Locate the cell with the specified text and output its (x, y) center coordinate. 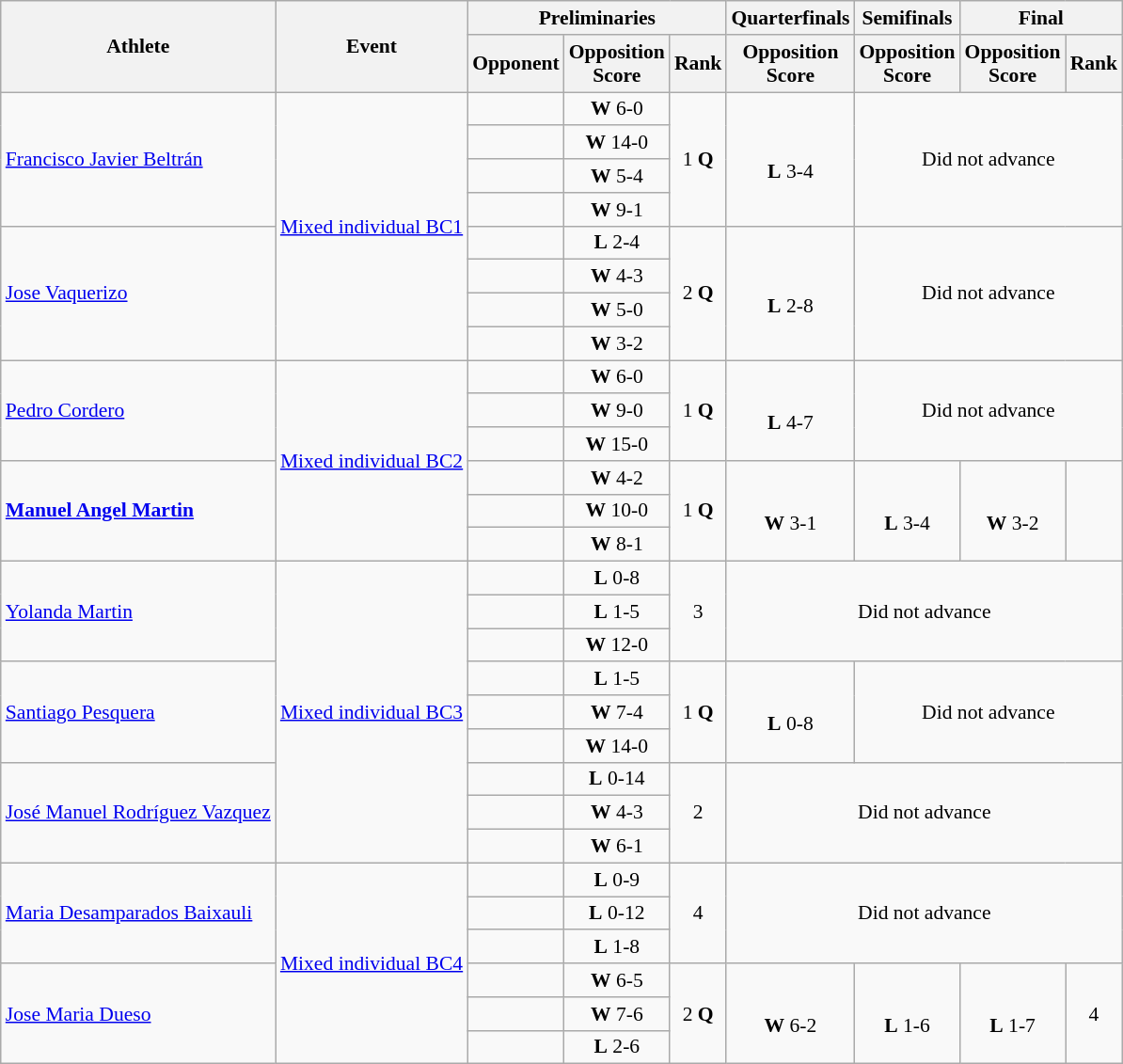
Pedro Cordero (138, 410)
W 6-1 (617, 847)
2 (698, 813)
W 15-0 (617, 444)
L 0-12 (617, 913)
José Manuel Rodríguez Vazquez (138, 813)
Santiago Pesquera (138, 713)
L 1-6 (907, 1014)
W 7-6 (617, 1014)
L 2-4 (617, 243)
Opponent (515, 64)
Athlete (138, 47)
W 5-4 (617, 176)
L 1-8 (617, 947)
L 4-7 (790, 410)
W 9-1 (617, 210)
Final (1042, 18)
W 3-1 (790, 512)
Preliminaries (596, 18)
Maria Desamparados Baixauli (138, 913)
Manuel Angel Martin (138, 512)
W 6-5 (617, 980)
Mixed individual BC3 (372, 713)
3 (698, 611)
W 9-0 (617, 411)
Jose Vaquerizo (138, 293)
W 5-0 (617, 310)
W 6-2 (790, 1014)
L 0-14 (617, 779)
Mixed individual BC2 (372, 461)
L 2-6 (617, 1047)
Mixed individual BC1 (372, 226)
Jose Maria Dueso (138, 1014)
Yolanda Martin (138, 611)
W 4-2 (617, 478)
Mixed individual BC4 (372, 963)
L 1-7 (1013, 1014)
Semifinals (907, 18)
Francisco Javier Beltrán (138, 159)
Event (372, 47)
W 8-1 (617, 545)
L 0-9 (617, 880)
W 10-0 (617, 511)
W 12-0 (617, 645)
L 2-8 (790, 293)
W 7-4 (617, 712)
Quarterfinals (790, 18)
